Extract the (x, y) coordinate from the center of the cell holding the provided text.  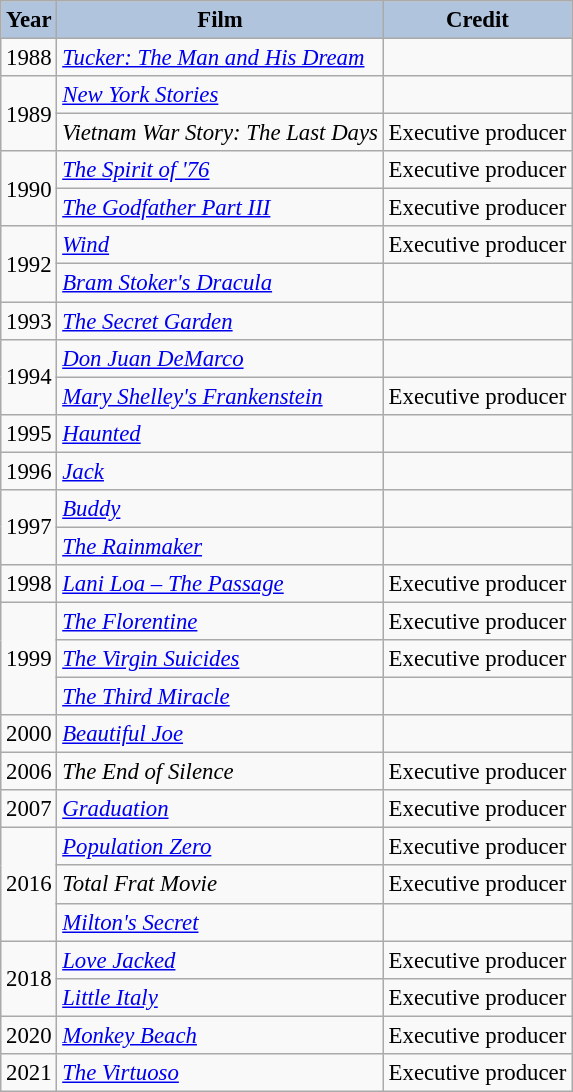
The Secret Garden (220, 321)
2020 (29, 1035)
New York Stories (220, 95)
1999 (29, 658)
Don Juan DeMarco (220, 358)
Total Frat Movie (220, 885)
Haunted (220, 433)
Tucker: The Man and His Dream (220, 58)
Beautiful Joe (220, 734)
The Third Miracle (220, 697)
Buddy (220, 509)
Year (29, 20)
2018 (29, 978)
Jack (220, 471)
1994 (29, 376)
Milton's Secret (220, 922)
1996 (29, 471)
1995 (29, 433)
The Godfather Part III (220, 208)
Population Zero (220, 847)
1998 (29, 584)
2021 (29, 1073)
Monkey Beach (220, 1035)
Film (220, 20)
1997 (29, 528)
2000 (29, 734)
1992 (29, 264)
Graduation (220, 809)
The End of Silence (220, 772)
1988 (29, 58)
The Virgin Suicides (220, 659)
The Virtuoso (220, 1073)
The Spirit of '76 (220, 170)
Vietnam War Story: The Last Days (220, 133)
2016 (29, 884)
1990 (29, 188)
Mary Shelley's Frankenstein (220, 396)
1989 (29, 114)
2007 (29, 809)
Little Italy (220, 997)
Bram Stoker's Dracula (220, 283)
Lani Loa – The Passage (220, 584)
The Rainmaker (220, 546)
2006 (29, 772)
Credit (477, 20)
Love Jacked (220, 960)
1993 (29, 321)
The Florentine (220, 621)
Wind (220, 245)
